Find where the given text appears and provide that cell's center as (X, Y) coordinate. 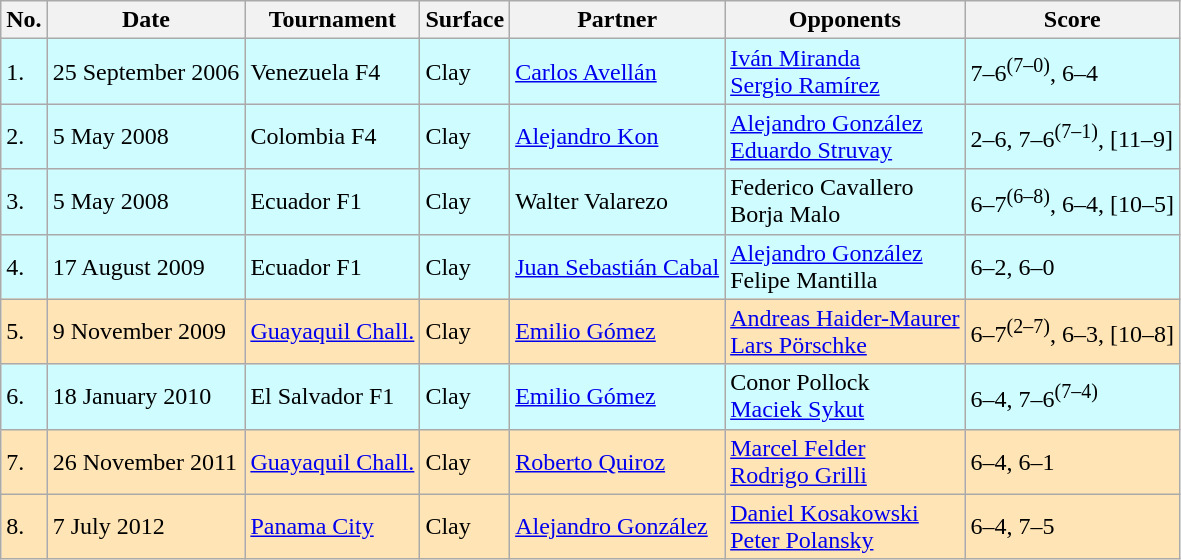
Conor Pollock Maciek Sykut (845, 396)
9 November 2009 (146, 332)
7–6(7–0), 6–4 (1072, 72)
6–7(2–7), 6–3, [10–8] (1072, 332)
8. (24, 526)
6–4, 7–5 (1072, 526)
Opponents (845, 20)
2. (24, 136)
2–6, 7–6(7–1), [11–9] (1072, 136)
Carlos Avellán (618, 72)
6–4, 7–6(7–4) (1072, 396)
Alejandro González Felipe Mantilla (845, 266)
Federico Cavallero Borja Malo (845, 202)
Colombia F4 (332, 136)
Date (146, 20)
No. (24, 20)
6–2, 6–0 (1072, 266)
Walter Valarezo (618, 202)
6–4, 6–1 (1072, 462)
1. (24, 72)
Alejandro González Eduardo Struvay (845, 136)
5. (24, 332)
Iván Miranda Sergio Ramírez (845, 72)
25 September 2006 (146, 72)
Surface (465, 20)
Panama City (332, 526)
El Salvador F1 (332, 396)
Daniel Kosakowski Peter Polansky (845, 526)
Venezuela F4 (332, 72)
Score (1072, 20)
6. (24, 396)
Tournament (332, 20)
Marcel Felder Rodrigo Grilli (845, 462)
Andreas Haider-Maurer Lars Pörschke (845, 332)
Roberto Quiroz (618, 462)
4. (24, 266)
26 November 2011 (146, 462)
Partner (618, 20)
Juan Sebastián Cabal (618, 266)
Alejandro González (618, 526)
6–7(6–8), 6–4, [10–5] (1072, 202)
Alejandro Kon (618, 136)
17 August 2009 (146, 266)
3. (24, 202)
18 January 2010 (146, 396)
7. (24, 462)
7 July 2012 (146, 526)
